Determine the (x, y) coordinate at the center of the cell enclosing the given text.  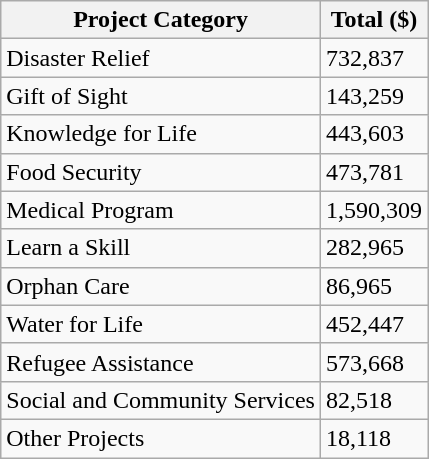
732,837 (374, 58)
Medical Program (161, 210)
82,518 (374, 400)
Water for Life (161, 324)
Project Category (161, 20)
18,118 (374, 438)
Total ($) (374, 20)
282,965 (374, 248)
Knowledge for Life (161, 134)
1,590,309 (374, 210)
Learn a Skill (161, 248)
443,603 (374, 134)
573,668 (374, 362)
86,965 (374, 286)
473,781 (374, 172)
Orphan Care (161, 286)
143,259 (374, 96)
Social and Community Services (161, 400)
Gift of Sight (161, 96)
Other Projects (161, 438)
Disaster Relief (161, 58)
Food Security (161, 172)
452,447 (374, 324)
Refugee Assistance (161, 362)
